Search for the cell housing the specified text and yield its (x, y) center coordinate. 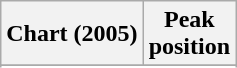
Peakposition (189, 34)
Chart (2005) (72, 34)
